Return (X, Y) of the center of cell containing provided text 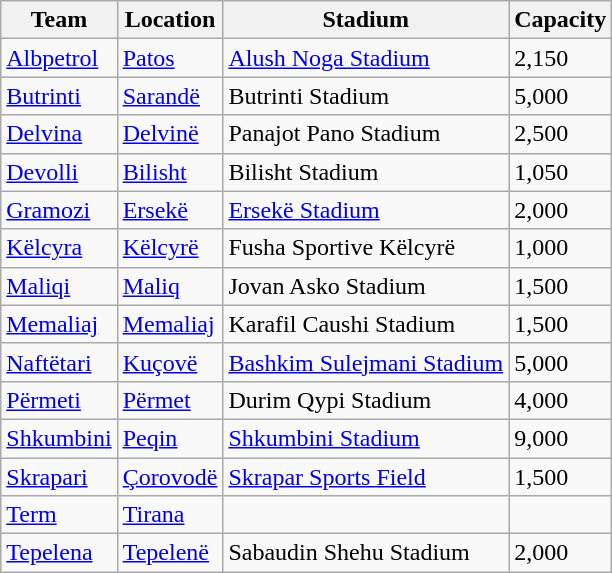
Skrapar Sports Field (366, 477)
Team (59, 20)
Fusha Sportive Këlcyrë (366, 248)
Jovan Asko Stadium (366, 286)
Përmet (170, 400)
Shkumbini Stadium (366, 438)
Çorovodë (170, 477)
Albpetrol (59, 58)
4,000 (560, 400)
Peqin (170, 438)
Këlcyra (59, 248)
Bilisht Stadium (366, 172)
Alush Noga Stadium (366, 58)
9,000 (560, 438)
Maliq (170, 286)
Stadium (366, 20)
Tepelena (59, 553)
Këlcyrë (170, 248)
Butrinti (59, 96)
Bashkim Sulejmani Stadium (366, 362)
Durim Qypi Stadium (366, 400)
Sabaudin Shehu Stadium (366, 553)
Location (170, 20)
Panajot Pano Stadium (366, 134)
Sarandë (170, 96)
Tepelenë (170, 553)
Capacity (560, 20)
Gramozi (59, 210)
Term (59, 515)
Bilisht (170, 172)
Delvina (59, 134)
Naftëtari (59, 362)
Tirana (170, 515)
Ersekë (170, 210)
2,500 (560, 134)
1,050 (560, 172)
1,000 (560, 248)
Delvinë (170, 134)
Karafil Caushi Stadium (366, 324)
Devolli (59, 172)
Maliqi (59, 286)
Shkumbini (59, 438)
Patos (170, 58)
Kuçovë (170, 362)
Ersekë Stadium (366, 210)
Përmeti (59, 400)
Skrapari (59, 477)
2,150 (560, 58)
Butrinti Stadium (366, 96)
